From the cell containing the given text, extract its center point as (x, y) coordinate. 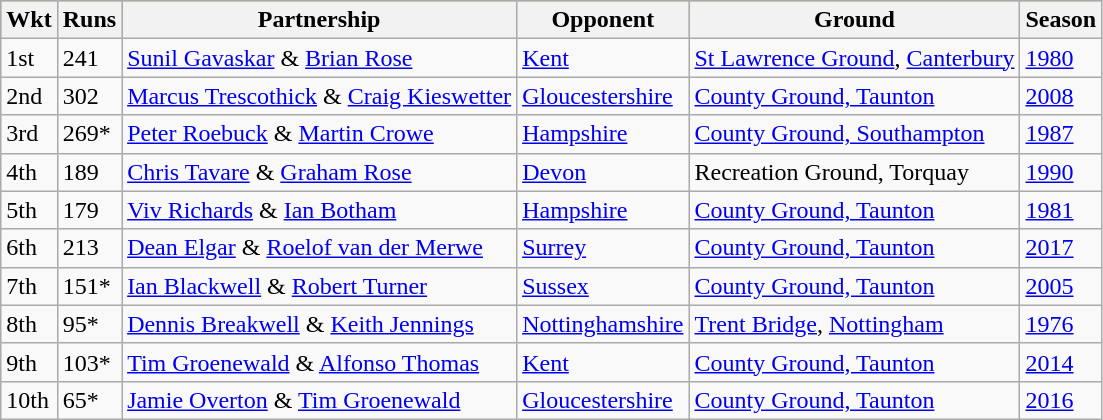
151* (89, 286)
1980 (1061, 58)
3rd (29, 134)
4th (29, 172)
Viv Richards & Ian Botham (320, 210)
Partnership (320, 20)
2005 (1061, 286)
65* (89, 400)
213 (89, 248)
Ian Blackwell & Robert Turner (320, 286)
Opponent (603, 20)
Dean Elgar & Roelof van der Merwe (320, 248)
Runs (89, 20)
189 (89, 172)
2016 (1061, 400)
Sunil Gavaskar & Brian Rose (320, 58)
Peter Roebuck & Martin Crowe (320, 134)
2017 (1061, 248)
2014 (1061, 362)
Surrey (603, 248)
269* (89, 134)
10th (29, 400)
2008 (1061, 96)
1st (29, 58)
Wkt (29, 20)
Season (1061, 20)
Devon (603, 172)
Ground (854, 20)
7th (29, 286)
1981 (1061, 210)
Jamie Overton & Tim Groenewald (320, 400)
Nottinghamshire (603, 324)
Dennis Breakwell & Keith Jennings (320, 324)
Sussex (603, 286)
1987 (1061, 134)
8th (29, 324)
6th (29, 248)
Recreation Ground, Torquay (854, 172)
9th (29, 362)
St Lawrence Ground, Canterbury (854, 58)
Trent Bridge, Nottingham (854, 324)
103* (89, 362)
95* (89, 324)
1990 (1061, 172)
179 (89, 210)
5th (29, 210)
302 (89, 96)
Marcus Trescothick & Craig Kieswetter (320, 96)
Tim Groenewald & Alfonso Thomas (320, 362)
County Ground, Southampton (854, 134)
241 (89, 58)
2nd (29, 96)
Chris Tavare & Graham Rose (320, 172)
1976 (1061, 324)
